Return (x, y) of the center of cell containing provided text 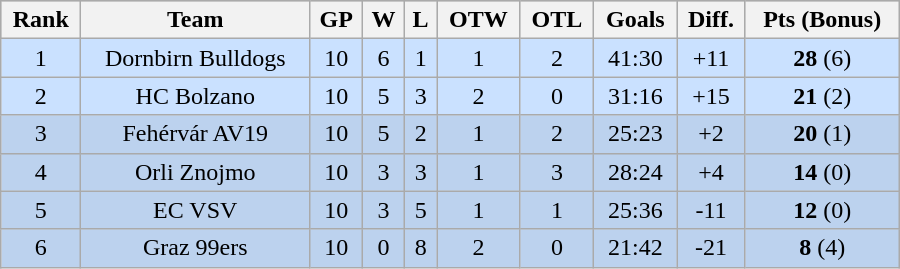
4 (41, 172)
20 (1) (822, 134)
+4 (711, 172)
Pts (Bonus) (822, 20)
L (420, 20)
12 (0) (822, 210)
Orli Znojmo (196, 172)
21:42 (636, 248)
25:23 (636, 134)
31:16 (636, 96)
+11 (711, 58)
EC VSV (196, 210)
Rank (41, 20)
+15 (711, 96)
14 (0) (822, 172)
W (384, 20)
HC Bolzano (196, 96)
OTL (557, 20)
+2 (711, 134)
Goals (636, 20)
41:30 (636, 58)
25:36 (636, 210)
GP (336, 20)
Team (196, 20)
Diff. (711, 20)
8 (420, 248)
-11 (711, 210)
28:24 (636, 172)
8 (4) (822, 248)
-21 (711, 248)
Graz 99ers (196, 248)
21 (2) (822, 96)
Fehérvár AV19 (196, 134)
OTW (478, 20)
28 (6) (822, 58)
Dornbirn Bulldogs (196, 58)
